Capture the cell that displays the provided text and extract its (X, Y) central coordinate. 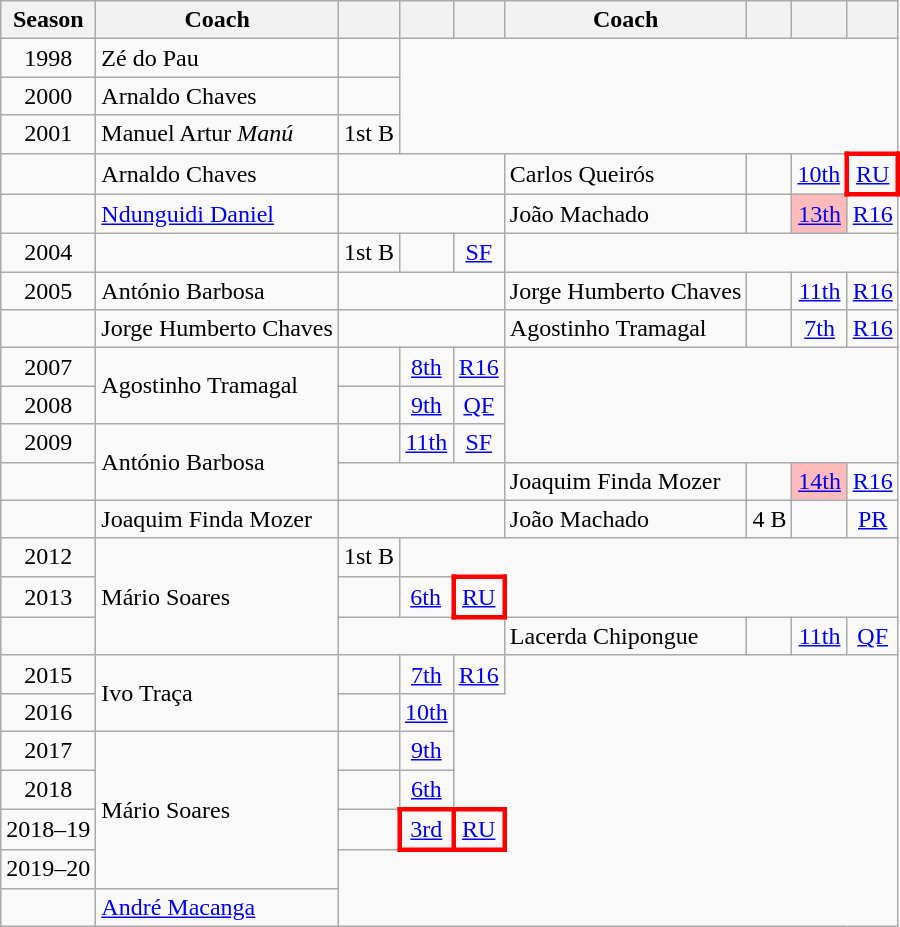
Season (48, 20)
14th (820, 481)
2019–20 (48, 869)
Manuel Artur Manú (218, 134)
André Macanga (218, 907)
Carlos Queirós (626, 174)
2000 (48, 96)
Zé do Pau (218, 58)
2017 (48, 750)
2012 (48, 557)
2015 (48, 674)
Ndunguidi Daniel (218, 214)
2008 (48, 405)
1998 (48, 58)
4 B (770, 519)
2009 (48, 443)
2018–19 (48, 830)
Lacerda Chipongue (626, 636)
3rd (426, 830)
2001 (48, 134)
2013 (48, 596)
2007 (48, 367)
2018 (48, 790)
2016 (48, 712)
8th (426, 367)
2005 (48, 291)
13th (820, 214)
PR (872, 519)
Ivo Traça (218, 693)
2004 (48, 253)
